From the cell containing the given text, extract its center point as [X, Y] coordinate. 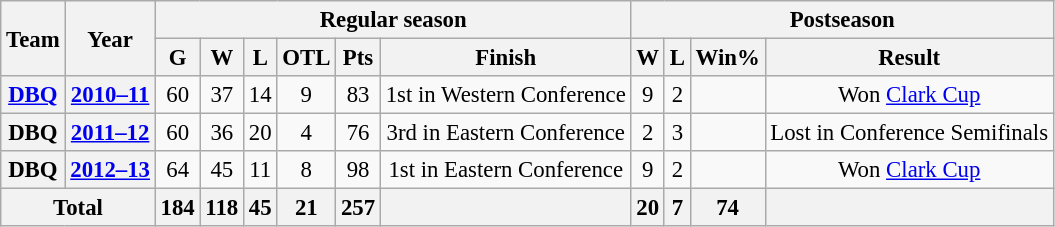
4 [306, 133]
37 [222, 95]
21 [306, 208]
Total [78, 208]
OTL [306, 58]
3rd in Eastern Conference [506, 133]
Lost in Conference Semifinals [909, 133]
118 [222, 208]
76 [358, 133]
36 [222, 133]
Postseason [842, 20]
74 [728, 208]
Team [33, 38]
Finish [506, 58]
3 [677, 133]
Result [909, 58]
2011–12 [110, 133]
Win% [728, 58]
184 [178, 208]
1st in Western Conference [506, 95]
Regular season [393, 20]
G [178, 58]
1st in Eastern Conference [506, 170]
14 [260, 95]
2012–13 [110, 170]
7 [677, 208]
Pts [358, 58]
64 [178, 170]
11 [260, 170]
Year [110, 38]
8 [306, 170]
83 [358, 95]
257 [358, 208]
98 [358, 170]
2010–11 [110, 95]
